Locate the cell with the specified text and output its (x, y) center coordinate. 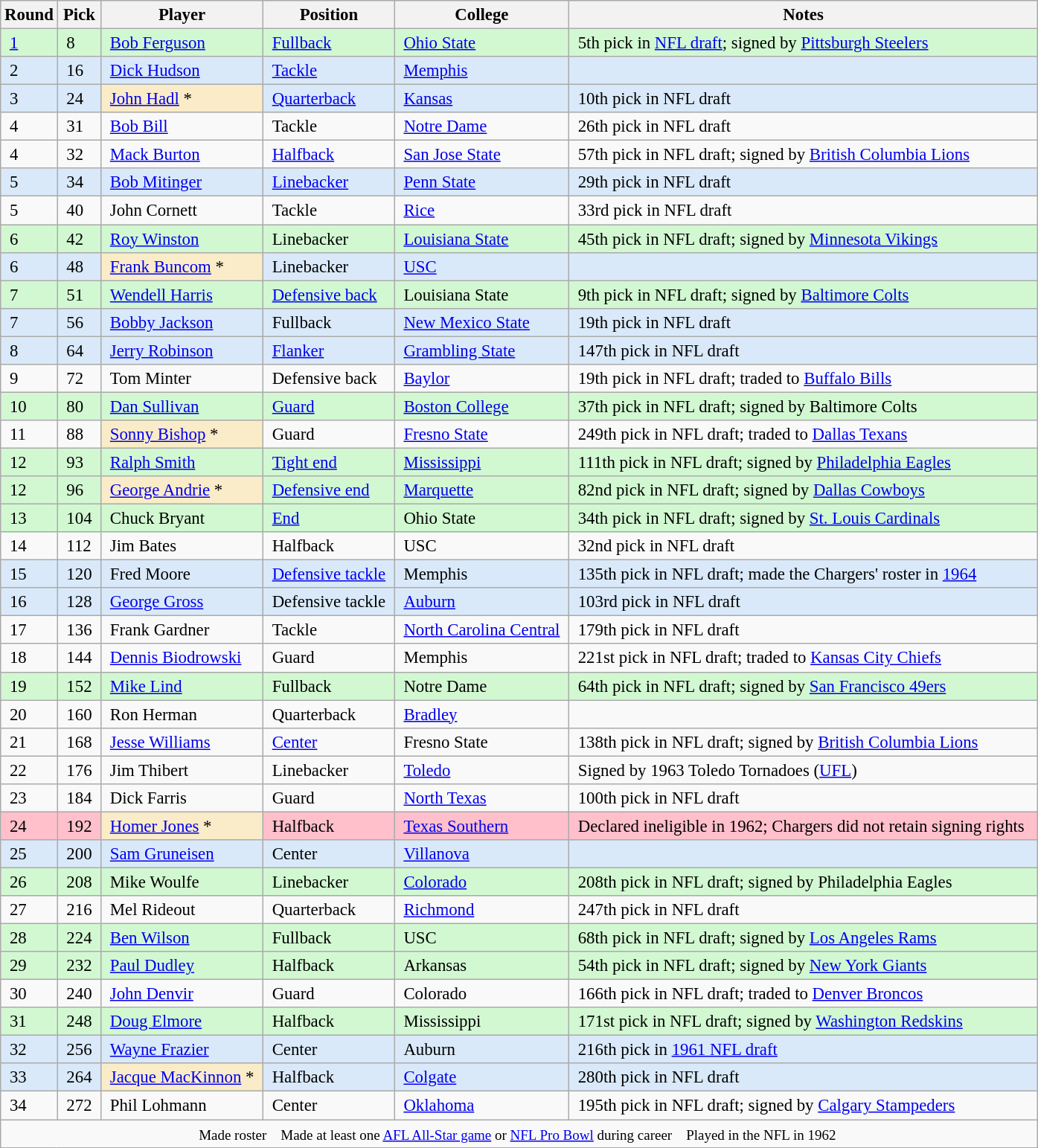
Homer Jones * (182, 826)
17 (29, 630)
5th pick in NFL draft; signed by Pittsburgh Steelers (804, 43)
103rd pick in NFL draft (804, 602)
Bradley (481, 714)
152 (79, 686)
Roy Winston (182, 239)
Rice (481, 211)
10th pick in NFL draft (804, 99)
208th pick in NFL draft; signed by Philadelphia Eagles (804, 882)
256 (79, 1050)
93 (79, 462)
82nd pick in NFL draft; signed by Dallas Cowboys (804, 490)
New Mexico State (481, 322)
29 (29, 966)
192 (79, 826)
John Hadl * (182, 99)
10 (29, 406)
195th pick in NFL draft; signed by Calgary Stampeders (804, 1106)
Chuck Bryant (182, 519)
247th pick in NFL draft (804, 910)
Colgate (481, 1078)
Fred Moore (182, 574)
112 (79, 546)
Bob Mitinger (182, 182)
221st pick in NFL draft; traded to Kansas City Chiefs (804, 658)
15 (29, 574)
Defensive end (329, 490)
21 (29, 742)
216th pick in 1961 NFL draft (804, 1050)
Oklahoma (481, 1106)
Declared ineligible in 1962; Chargers did not retain signing rights (804, 826)
Flanker (329, 350)
Made roster Made at least one AFL All-Star game or NFL Pro Bowl during career Played in the NFL in 1962 (519, 1134)
171st pick in NFL draft; signed by Washington Redskins (804, 1022)
280th pick in NFL draft (804, 1078)
54th pick in NFL draft; signed by New York Giants (804, 966)
2 (29, 71)
Baylor (481, 379)
22 (29, 770)
104 (79, 519)
9th pick in NFL draft; signed by Baltimore Colts (804, 295)
138th pick in NFL draft; signed by British Columbia Lions (804, 742)
Bob Bill (182, 126)
19th pick in NFL draft; traded to Buffalo Bills (804, 379)
Arkansas (481, 966)
160 (79, 714)
Phil Lohmann (182, 1106)
11 (29, 434)
John Denvir (182, 994)
Ralph Smith (182, 462)
20 (29, 714)
Pick (79, 15)
Mack Burton (182, 155)
111th pick in NFL draft; signed by Philadelphia Eagles (804, 462)
Grambling State (481, 350)
45th pick in NFL draft; signed by Minnesota Vikings (804, 239)
208 (79, 882)
42 (79, 239)
136 (79, 630)
Ron Herman (182, 714)
18 (29, 658)
End (329, 519)
Jacque MacKinnon * (182, 1078)
Jim Thibert (182, 770)
Notes (804, 15)
80 (79, 406)
Dan Sullivan (182, 406)
Wayne Frazier (182, 1050)
Dennis Biodrowski (182, 658)
37th pick in NFL draft; signed by Baltimore Colts (804, 406)
Ben Wilson (182, 938)
Bobby Jackson (182, 322)
33rd pick in NFL draft (804, 211)
29th pick in NFL draft (804, 182)
72 (79, 379)
168 (79, 742)
Jerry Robinson (182, 350)
Richmond (481, 910)
Dick Hudson (182, 71)
Marquette (481, 490)
San Jose State (481, 155)
Player (182, 15)
Tight end (329, 462)
28 (29, 938)
23 (29, 798)
Toledo (481, 770)
19 (29, 686)
272 (79, 1106)
Position (329, 15)
64 (79, 350)
51 (79, 295)
Jim Bates (182, 546)
184 (79, 798)
26 (29, 882)
Kansas (481, 99)
Dick Farris (182, 798)
Penn State (481, 182)
144 (79, 658)
200 (79, 854)
176 (79, 770)
48 (79, 266)
Doug Elmore (182, 1022)
North Texas (481, 798)
248 (79, 1022)
224 (79, 938)
Frank Buncom * (182, 266)
Texas Southern (481, 826)
North Carolina Central (481, 630)
1 (29, 43)
96 (79, 490)
19th pick in NFL draft (804, 322)
33 (29, 1078)
240 (79, 994)
Boston College (481, 406)
68th pick in NFL draft; signed by Los Angeles Rams (804, 938)
Mel Rideout (182, 910)
264 (79, 1078)
56 (79, 322)
179th pick in NFL draft (804, 630)
Sonny Bishop * (182, 434)
John Cornett (182, 211)
25 (29, 854)
Wendell Harris (182, 295)
Frank Gardner (182, 630)
216 (79, 910)
Paul Dudley (182, 966)
232 (79, 966)
George Gross (182, 602)
Villanova (481, 854)
9 (29, 379)
120 (79, 574)
30 (29, 994)
147th pick in NFL draft (804, 350)
88 (79, 434)
32nd pick in NFL draft (804, 546)
3 (29, 99)
135th pick in NFL draft; made the Chargers' roster in 1964 (804, 574)
166th pick in NFL draft; traded to Denver Broncos (804, 994)
13 (29, 519)
Round (29, 15)
26th pick in NFL draft (804, 126)
Jesse Williams (182, 742)
34th pick in NFL draft; signed by St. Louis Cardinals (804, 519)
Sam Gruneisen (182, 854)
27 (29, 910)
40 (79, 211)
Mike Lind (182, 686)
Tom Minter (182, 379)
George Andrie * (182, 490)
57th pick in NFL draft; signed by British Columbia Lions (804, 155)
64th pick in NFL draft; signed by San Francisco 49ers (804, 686)
128 (79, 602)
14 (29, 546)
249th pick in NFL draft; traded to Dallas Texans (804, 434)
Bob Ferguson (182, 43)
Signed by 1963 Toledo Tornadoes (UFL) (804, 770)
100th pick in NFL draft (804, 798)
College (481, 15)
Mike Woulfe (182, 882)
